Extract the (x, y) coordinate from the center of the cell holding the provided text.  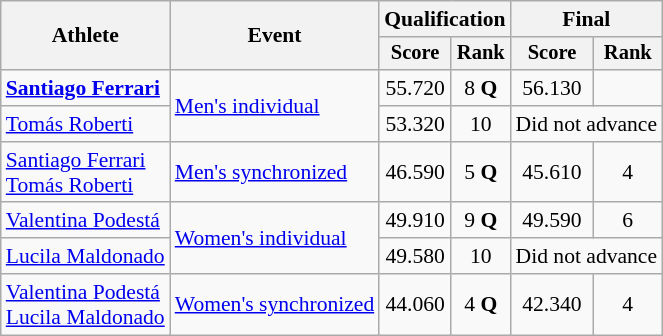
Lucila Maldonado (86, 256)
Valentina Podestá (86, 221)
Final (587, 19)
8 Q (481, 88)
Women's synchronized (275, 304)
Tomás Roberti (86, 124)
5 Q (481, 172)
Santiago Ferrari (86, 88)
49.910 (415, 221)
Women's individual (275, 238)
4 Q (481, 304)
49.590 (552, 221)
Valentina PodestáLucila Maldonado (86, 304)
46.590 (415, 172)
42.340 (552, 304)
Men's synchronized (275, 172)
Santiago FerrariTomás Roberti (86, 172)
56.130 (552, 88)
6 (628, 221)
45.610 (552, 172)
Event (275, 36)
Qualification (444, 19)
Athlete (86, 36)
55.720 (415, 88)
49.580 (415, 256)
53.320 (415, 124)
Men's individual (275, 106)
44.060 (415, 304)
9 Q (481, 221)
